Find where the given text appears and provide that cell's center as (x, y) coordinate. 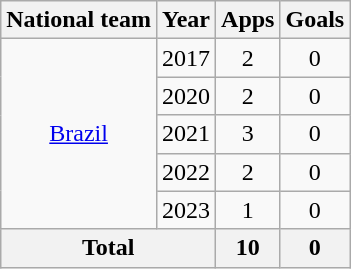
1 (248, 210)
2023 (186, 210)
3 (248, 134)
Goals (315, 20)
Brazil (79, 134)
Apps (248, 20)
Total (108, 248)
10 (248, 248)
2017 (186, 58)
Year (186, 20)
National team (79, 20)
2020 (186, 96)
2021 (186, 134)
2022 (186, 172)
